Return (X, Y) of the center of cell containing provided text 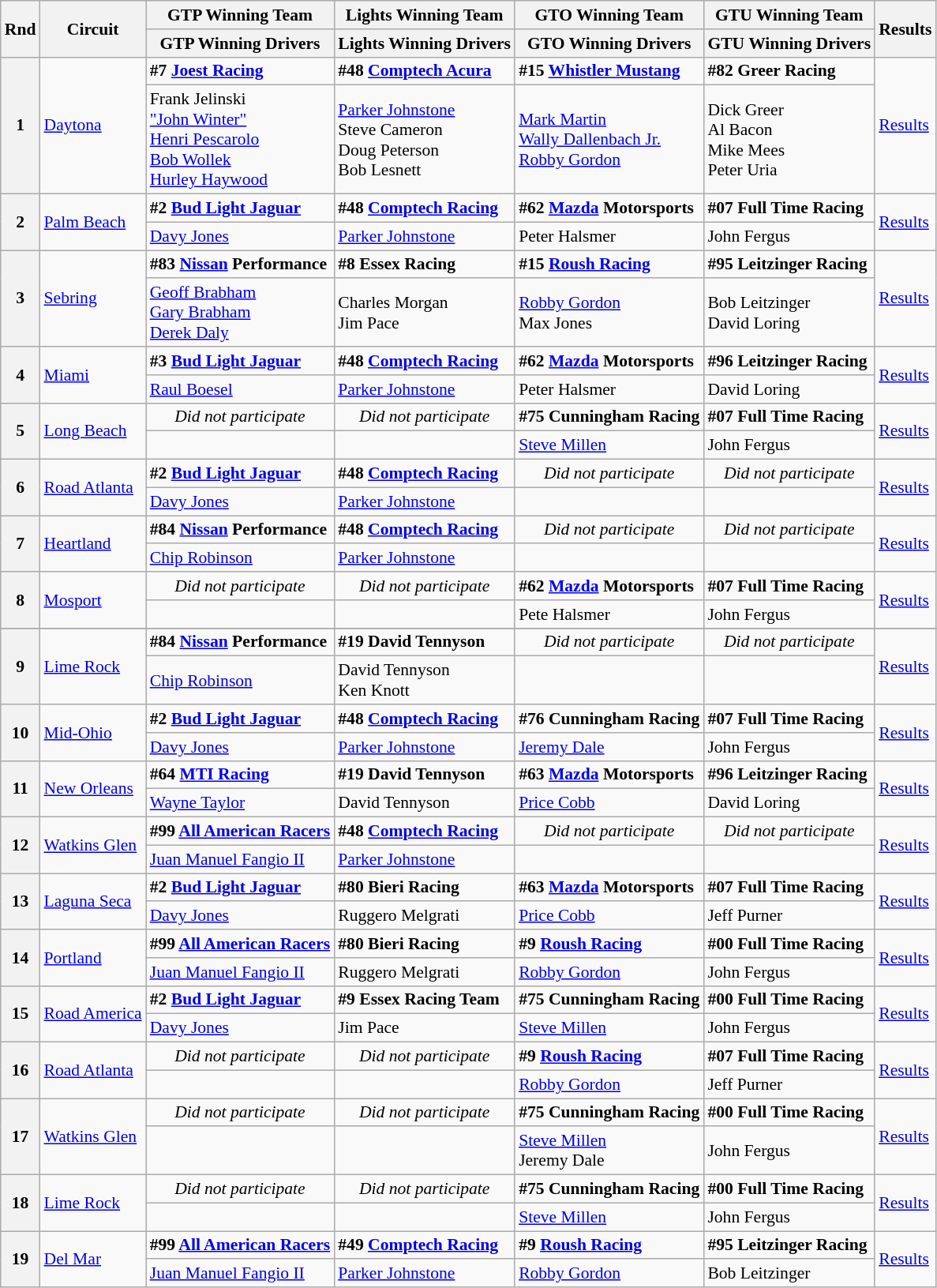
19 (21, 1259)
GTU Winning Team (789, 15)
#83 Nissan Performance (240, 265)
#15 Roush Racing (609, 265)
14 (21, 957)
#8 Essex Racing (425, 265)
#9 Essex Racing Team (425, 1000)
Steve Millen Jeremy Dale (609, 1151)
Bob Leitzinger David Loring (789, 313)
9 (21, 667)
Pete Halsmer (609, 614)
7 (21, 543)
11 (21, 788)
Lights Winning Drivers (425, 43)
David Tennyson (425, 803)
Daytona (92, 125)
Miami (92, 374)
8 (21, 600)
5 (21, 431)
Parker Johnstone Steve Cameron Doug Peterson Bob Lesnett (425, 140)
Long Beach (92, 431)
Raul Boesel (240, 389)
3 (21, 299)
Rnd (21, 28)
2 (21, 223)
#82 Greer Racing (789, 71)
GTU Winning Drivers (789, 43)
#3 Bud Light Jaguar (240, 361)
Charles Morgan Jim Pace (425, 313)
15 (21, 1014)
Dick Greer Al Bacon Mike Mees Peter Uria (789, 140)
#7 Joest Racing (240, 71)
Lights Winning Team (425, 15)
Palm Beach (92, 223)
#76 Cunningham Racing (609, 719)
4 (21, 374)
12 (21, 845)
Road America (92, 1014)
13 (21, 902)
Jim Pace (425, 1028)
GTO Winning Drivers (609, 43)
GTP Winning Team (240, 15)
Portland (92, 957)
David Tennyson Ken Knott (425, 681)
#48 Comptech Acura (425, 71)
Geoff Brabham Gary Brabham Derek Daly (240, 313)
Heartland (92, 543)
18 (21, 1204)
10 (21, 733)
17 (21, 1137)
6 (21, 488)
Sebring (92, 299)
#64 MTI Racing (240, 775)
#15 Whistler Mustang (609, 71)
Wayne Taylor (240, 803)
GTO Winning Team (609, 15)
Bob Leitzinger (789, 1274)
Mid-Ohio (92, 733)
16 (21, 1071)
Jeremy Dale (609, 747)
Robby Gordon Max Jones (609, 313)
Laguna Seca (92, 902)
GTP Winning Drivers (240, 43)
1 (21, 125)
Del Mar (92, 1259)
Circuit (92, 28)
Frank Jelinski "John Winter" Henri Pescarolo Bob Wollek Hurley Haywood (240, 140)
Mosport (92, 600)
Mark Martin Wally Dallenbach Jr. Robby Gordon (609, 140)
#49 Comptech Racing (425, 1245)
New Orleans (92, 788)
